Detect which cell encompasses the target text, then output its (x, y) center coordinate. 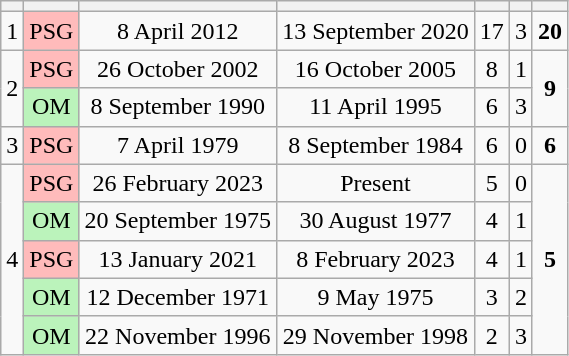
30 August 1977 (376, 221)
22 November 1996 (178, 335)
26 February 2023 (178, 183)
8 (492, 69)
8 September 1984 (376, 145)
29 November 1998 (376, 335)
11 April 1995 (376, 107)
9 May 1975 (376, 297)
8 February 2023 (376, 259)
17 (492, 31)
7 April 1979 (178, 145)
20 September 1975 (178, 221)
16 October 2005 (376, 69)
12 December 1971 (178, 297)
13 September 2020 (376, 31)
20 (550, 31)
Present (376, 183)
8 April 2012 (178, 31)
9 (550, 88)
8 September 1990 (178, 107)
26 October 2002 (178, 69)
13 January 2021 (178, 259)
